Search for the cell housing the specified text and yield its [x, y] center coordinate. 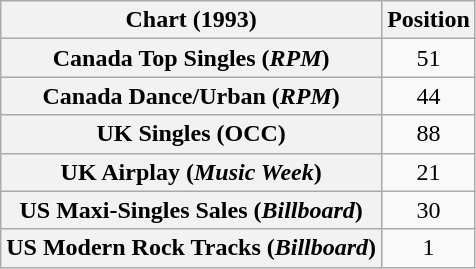
US Maxi-Singles Sales (Billboard) [192, 210]
Chart (1993) [192, 20]
Canada Dance/Urban (RPM) [192, 96]
UK Airplay (Music Week) [192, 172]
44 [429, 96]
Position [429, 20]
1 [429, 248]
US Modern Rock Tracks (Billboard) [192, 248]
21 [429, 172]
Canada Top Singles (RPM) [192, 58]
88 [429, 134]
UK Singles (OCC) [192, 134]
30 [429, 210]
51 [429, 58]
